Output the [X, Y] coordinate of the center of the cell containing the given text.  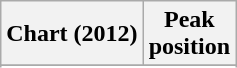
Chart (2012) [72, 34]
Peakposition [189, 34]
